Return the (x, y) coordinate for the center point of the cell that contains the specified text.  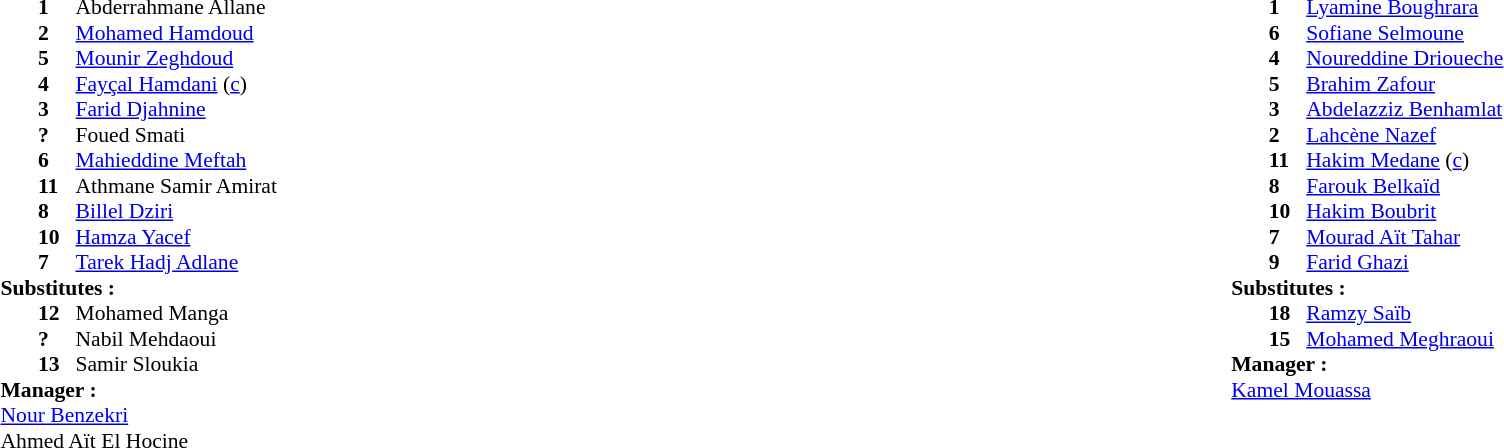
Foued Smati (226, 135)
Farid Djahnine (226, 109)
9 (1288, 263)
18 (1288, 313)
Substitutes : (188, 288)
13 (57, 365)
Mohamed Manga (226, 313)
15 (1288, 339)
Manager : (188, 390)
Mounir Zeghdoud (226, 59)
Samir Sloukia (226, 365)
Mahieddine Meftah (226, 161)
Hamza Yacef (226, 237)
Tarek Hadj Adlane (226, 263)
Mohamed Hamdoud (226, 33)
Athmane Samir Amirat (226, 186)
Billel Dziri (226, 211)
12 (57, 313)
Nabil Mehdaoui (226, 339)
Fayçal Hamdani (c) (226, 84)
